Detect which cell encompasses the target text, then output its [X, Y] center coordinate. 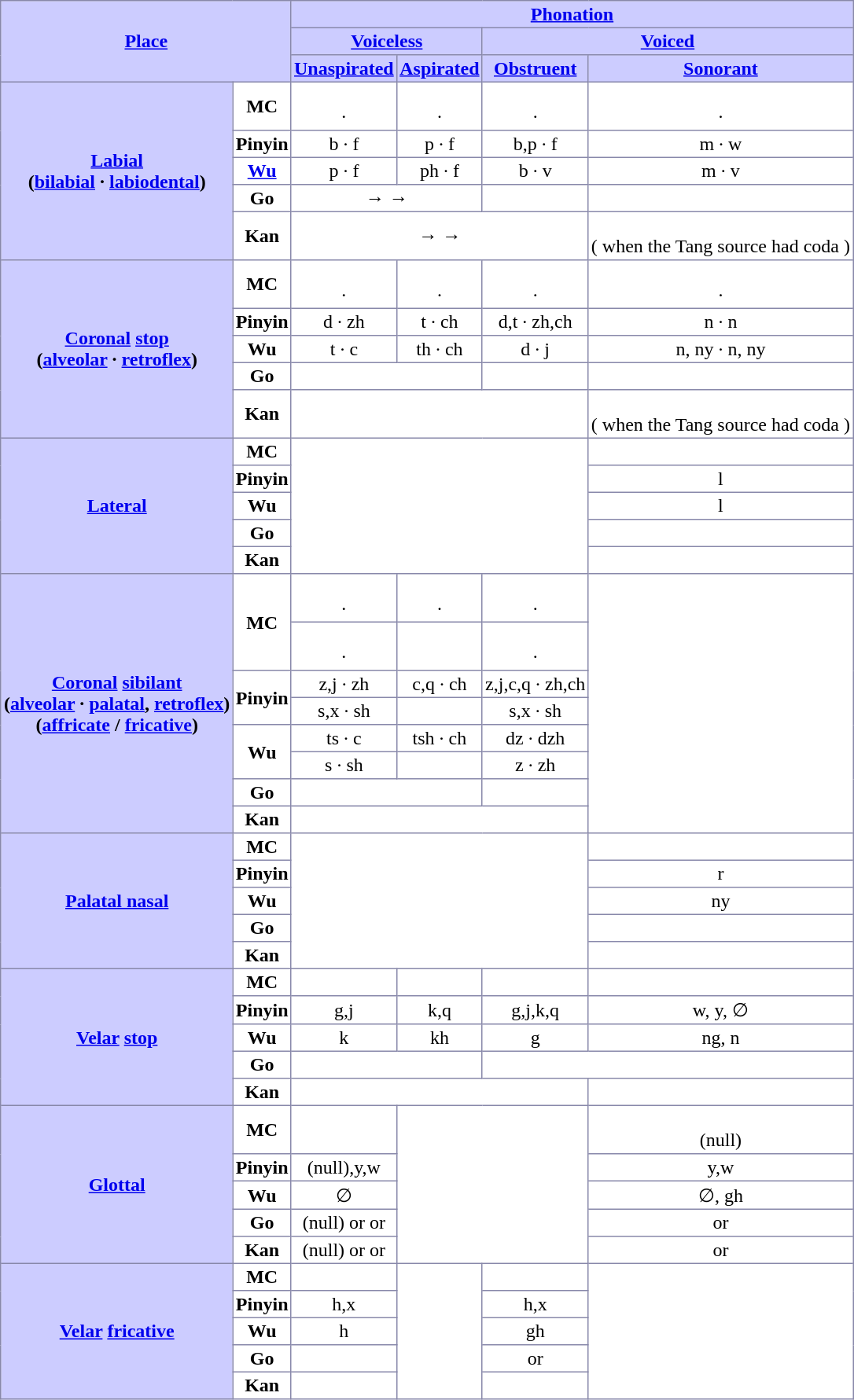
Labial(bilabial · labiodental) [116, 171]
Coronal stop(alveolar · retroflex) [116, 349]
Velar fricative [116, 1331]
t · ch [439, 322]
n, ny · n, ny [720, 349]
z,j · zh [344, 684]
b,p · f [535, 144]
r [720, 873]
k [344, 1038]
g [535, 1038]
(null) [720, 1130]
Unaspirated [344, 68]
Phonation [572, 14]
kh [439, 1038]
Palatal nasal [116, 901]
b · v [535, 171]
Aspirated [439, 68]
Sonorant [720, 68]
n · n [720, 322]
Coronal sibilant(alveolar · palatal, retroflex)(affricate / fricative) [116, 704]
(null),y,w [344, 1167]
Obstruent [535, 68]
g,j,k,q [535, 1010]
h [344, 1331]
d,t · zh,ch [535, 322]
Voiceless [387, 41]
Place [146, 42]
k,q [439, 1010]
tsh · ch [439, 738]
dz · dzh [535, 738]
d · zh [344, 322]
b · f [344, 144]
c,q · ch [439, 684]
t · c [344, 349]
∅ [344, 1195]
∅, gh [720, 1195]
g,j [344, 1010]
z · zh [535, 765]
m · v [720, 171]
ng, n [720, 1038]
ph · f [439, 171]
ny [720, 901]
Glottal [116, 1184]
ts · c [344, 738]
w, y, ∅ [720, 1010]
s · sh [344, 765]
d · j [535, 349]
Voiced [667, 41]
th · ch [439, 349]
Lateral [116, 505]
gh [535, 1331]
Velar stop [116, 1037]
z,j,c,q · zh,ch [535, 684]
m · w [720, 144]
y,w [720, 1167]
